Detect which cell encompasses the target text, then output its (X, Y) center coordinate. 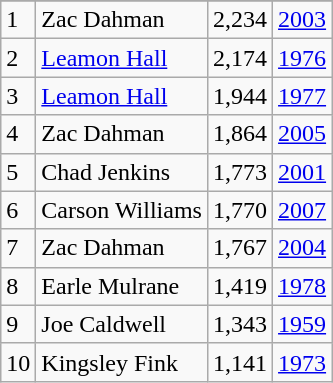
Joe Caldwell (122, 324)
2005 (302, 134)
1973 (302, 362)
1976 (302, 58)
7 (18, 248)
1 (18, 20)
1978 (302, 286)
1,770 (240, 210)
5 (18, 172)
Carson Williams (122, 210)
Kingsley Fink (122, 362)
9 (18, 324)
2,174 (240, 58)
3 (18, 96)
1977 (302, 96)
1,343 (240, 324)
1,419 (240, 286)
2003 (302, 20)
10 (18, 362)
1,767 (240, 248)
2007 (302, 210)
1,944 (240, 96)
1,864 (240, 134)
1,141 (240, 362)
8 (18, 286)
2004 (302, 248)
Chad Jenkins (122, 172)
1959 (302, 324)
6 (18, 210)
2 (18, 58)
2,234 (240, 20)
Earle Mulrane (122, 286)
1,773 (240, 172)
4 (18, 134)
2001 (302, 172)
